Scan for the cell matching the given text and deliver its [x, y] coordinate at center. 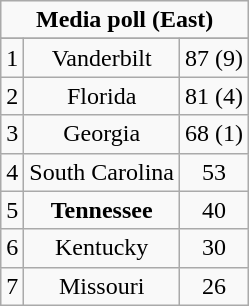
Georgia [102, 134]
Media poll (East) [125, 20]
68 (1) [214, 134]
6 [12, 248]
Vanderbilt [102, 58]
7 [12, 286]
Tennessee [102, 210]
40 [214, 210]
5 [12, 210]
Kentucky [102, 248]
Missouri [102, 286]
1 [12, 58]
53 [214, 172]
2 [12, 96]
Florida [102, 96]
26 [214, 286]
South Carolina [102, 172]
30 [214, 248]
81 (4) [214, 96]
87 (9) [214, 58]
3 [12, 134]
4 [12, 172]
